Detect which cell encompasses the target text, then output its (X, Y) center coordinate. 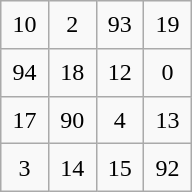
13 (168, 120)
94 (25, 72)
12 (120, 72)
0 (168, 72)
2 (72, 25)
90 (72, 120)
3 (25, 168)
92 (168, 168)
93 (120, 25)
17 (25, 120)
4 (120, 120)
18 (72, 72)
10 (25, 25)
19 (168, 25)
15 (120, 168)
14 (72, 168)
